For the text-containing cell, return its midpoint in (X, Y) coordinate format. 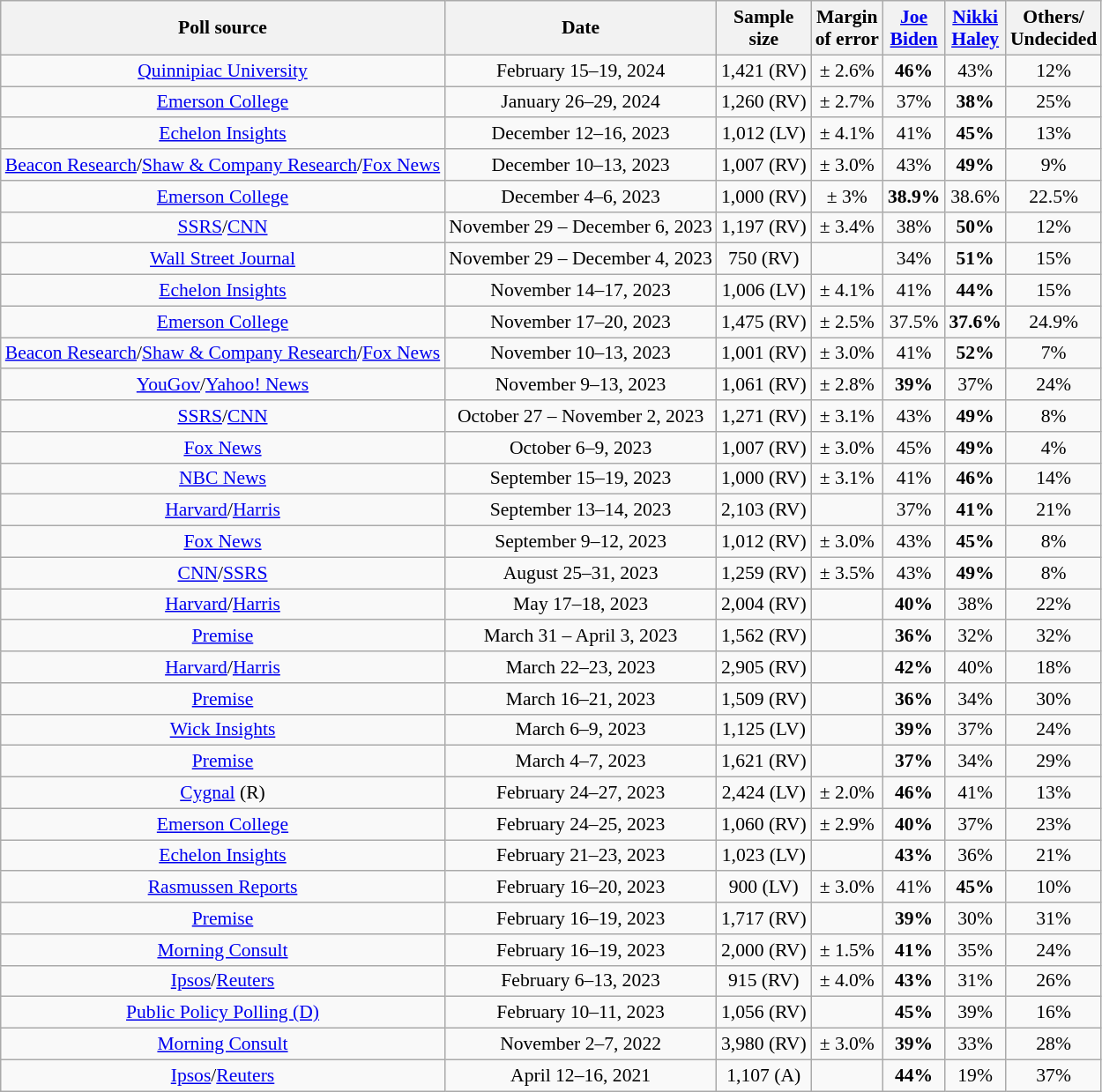
± 2.0% (847, 793)
November 10–13, 2023 (580, 353)
1,475 (RV) (763, 322)
February 16–20, 2023 (580, 888)
42% (913, 667)
February 6–13, 2023 (580, 981)
1,012 (RV) (763, 542)
900 (LV) (763, 888)
April 12–16, 2021 (580, 1075)
1,421 (RV) (763, 71)
± 4.0% (847, 981)
9% (1054, 165)
Public Policy Polling (D) (223, 1013)
± 2.8% (847, 385)
NBC News (223, 479)
March 16–21, 2023 (580, 699)
1,271 (RV) (763, 416)
2,103 (RV) (763, 510)
November 14–17, 2023 (580, 291)
Rasmussen Reports (223, 888)
± 2.7% (847, 102)
1,621 (RV) (763, 761)
September 13–14, 2023 (580, 510)
3,980 (RV) (763, 1044)
November 2–7, 2022 (580, 1044)
± 2.6% (847, 71)
1,061 (RV) (763, 385)
Cygnal (R) (223, 793)
Quinnipiac University (223, 71)
± 2.5% (847, 322)
JoeBiden (913, 28)
1,006 (LV) (763, 291)
YouGov/Yahoo! News (223, 385)
37.5% (913, 322)
14% (1054, 479)
Poll source (223, 28)
1,107 (A) (763, 1075)
February 24–27, 2023 (580, 793)
1,259 (RV) (763, 573)
September 15–19, 2023 (580, 479)
2,424 (LV) (763, 793)
February 10–11, 2023 (580, 1013)
4% (1054, 448)
Date (580, 28)
February 15–19, 2024 (580, 71)
1,260 (RV) (763, 102)
± 1.5% (847, 950)
Marginof error (847, 28)
± 3.5% (847, 573)
52% (975, 353)
August 25–31, 2023 (580, 573)
2,000 (RV) (763, 950)
Wall Street Journal (223, 259)
10% (1054, 888)
37.6% (975, 322)
1,197 (RV) (763, 227)
December 12–16, 2023 (580, 134)
38.6% (975, 197)
January 26–29, 2024 (580, 102)
19% (975, 1075)
1,001 (RV) (763, 353)
33% (975, 1044)
March 22–23, 2023 (580, 667)
December 4–6, 2023 (580, 197)
24.9% (1054, 322)
750 (RV) (763, 259)
22% (1054, 605)
September 9–12, 2023 (580, 542)
50% (975, 227)
NikkiHaley (975, 28)
35% (975, 950)
March 4–7, 2023 (580, 761)
1,562 (RV) (763, 636)
28% (1054, 1044)
October 6–9, 2023 (580, 448)
± 2.9% (847, 824)
1,012 (LV) (763, 134)
± 3% (847, 197)
November 9–13, 2023 (580, 385)
Samplesize (763, 28)
23% (1054, 824)
1,125 (LV) (763, 730)
38.9% (913, 197)
1,023 (LV) (763, 856)
Others/Undecided (1054, 28)
1,509 (RV) (763, 699)
October 27 – November 2, 2023 (580, 416)
26% (1054, 981)
7% (1054, 353)
16% (1054, 1013)
November 29 – December 6, 2023 (580, 227)
CNN/SSRS (223, 573)
Wick Insights (223, 730)
1,060 (RV) (763, 824)
51% (975, 259)
25% (1054, 102)
22.5% (1054, 197)
March 31 – April 3, 2023 (580, 636)
December 10–13, 2023 (580, 165)
February 21–23, 2023 (580, 856)
November 17–20, 2023 (580, 322)
29% (1054, 761)
March 6–9, 2023 (580, 730)
February 24–25, 2023 (580, 824)
18% (1054, 667)
1,056 (RV) (763, 1013)
2,905 (RV) (763, 667)
November 29 – December 4, 2023 (580, 259)
915 (RV) (763, 981)
1,717 (RV) (763, 918)
2,004 (RV) (763, 605)
± 3.4% (847, 227)
May 17–18, 2023 (580, 605)
